Capture the cell that displays the provided text and extract its [X, Y] central coordinate. 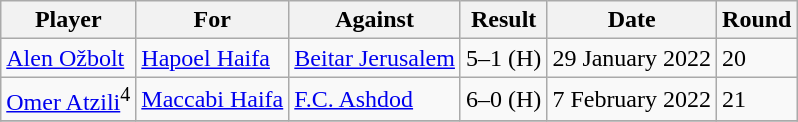
Hapoel Haifa [212, 58]
20 [757, 58]
Player [68, 20]
Result [503, 20]
Omer Atzili4 [68, 100]
F.C. Ashdod [375, 100]
For [212, 20]
29 January 2022 [632, 58]
7 February 2022 [632, 100]
21 [757, 100]
Beitar Jerusalem [375, 58]
Alen Ožbolt [68, 58]
5–1 (H) [503, 58]
Against [375, 20]
Maccabi Haifa [212, 100]
Date [632, 20]
6–0 (H) [503, 100]
Round [757, 20]
